Identify which cell holds the provided text, then report its (x, y) central coordinate. 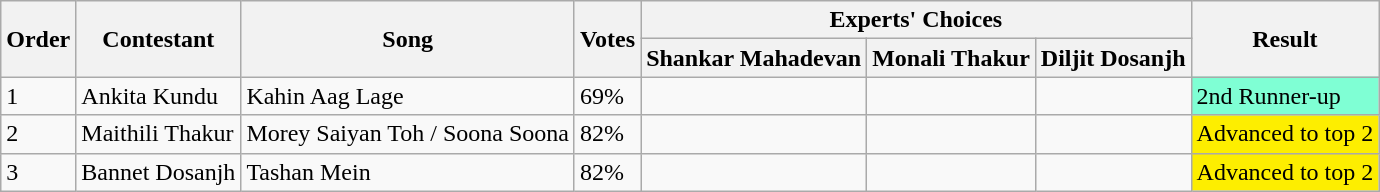
Result (1285, 39)
2 (38, 134)
1 (38, 96)
Tashan Mein (408, 172)
Order (38, 39)
Morey Saiyan Toh / Soona Soona (408, 134)
Maithili Thakur (158, 134)
Contestant (158, 39)
2nd Runner-up (1285, 96)
Ankita Kundu (158, 96)
Song (408, 39)
Shankar Mahadevan (754, 58)
Diljit Dosanjh (1113, 58)
Monali Thakur (952, 58)
Votes (607, 39)
3 (38, 172)
69% (607, 96)
Bannet Dosanjh (158, 172)
Kahin Aag Lage (408, 96)
Experts' Choices (916, 20)
